Extract the (x, y) coordinate from the center of the cell holding the provided text.  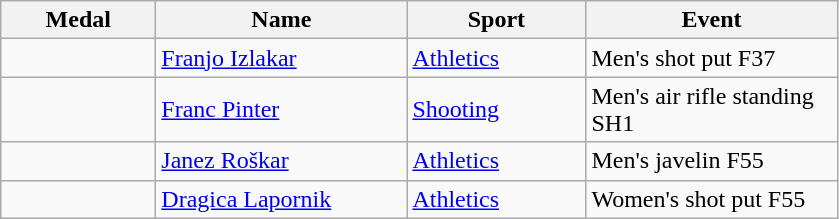
Janez Roškar (282, 161)
Name (282, 20)
Dragica Lapornik (282, 199)
Medal (78, 20)
Franjo Izlakar (282, 58)
Franc Pinter (282, 110)
Men's air rifle standing SH1 (712, 110)
Men's javelin F55 (712, 161)
Shooting (496, 110)
Women's shot put F55 (712, 199)
Event (712, 20)
Men's shot put F37 (712, 58)
Sport (496, 20)
